Output the [X, Y] coordinate of the center of the cell containing the given text.  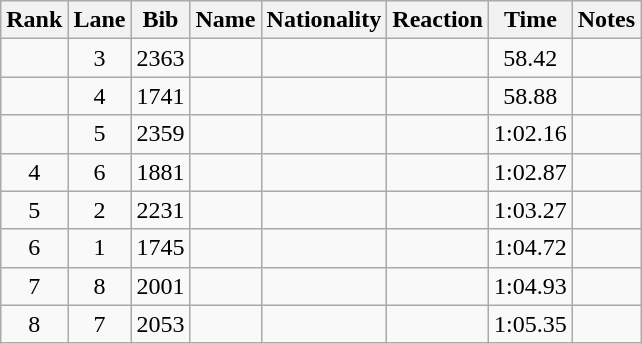
Bib [160, 20]
Rank [34, 20]
1:02.16 [530, 134]
1:05.35 [530, 324]
58.42 [530, 58]
1:04.72 [530, 248]
2 [100, 210]
1 [100, 248]
Reaction [438, 20]
2053 [160, 324]
1:02.87 [530, 172]
Lane [100, 20]
1741 [160, 96]
1745 [160, 248]
Notes [606, 20]
2363 [160, 58]
Time [530, 20]
2359 [160, 134]
Name [226, 20]
1:04.93 [530, 286]
Nationality [324, 20]
2001 [160, 286]
1881 [160, 172]
2231 [160, 210]
58.88 [530, 96]
3 [100, 58]
1:03.27 [530, 210]
